Extract the [x, y] coordinate from the center of the cell holding the provided text.  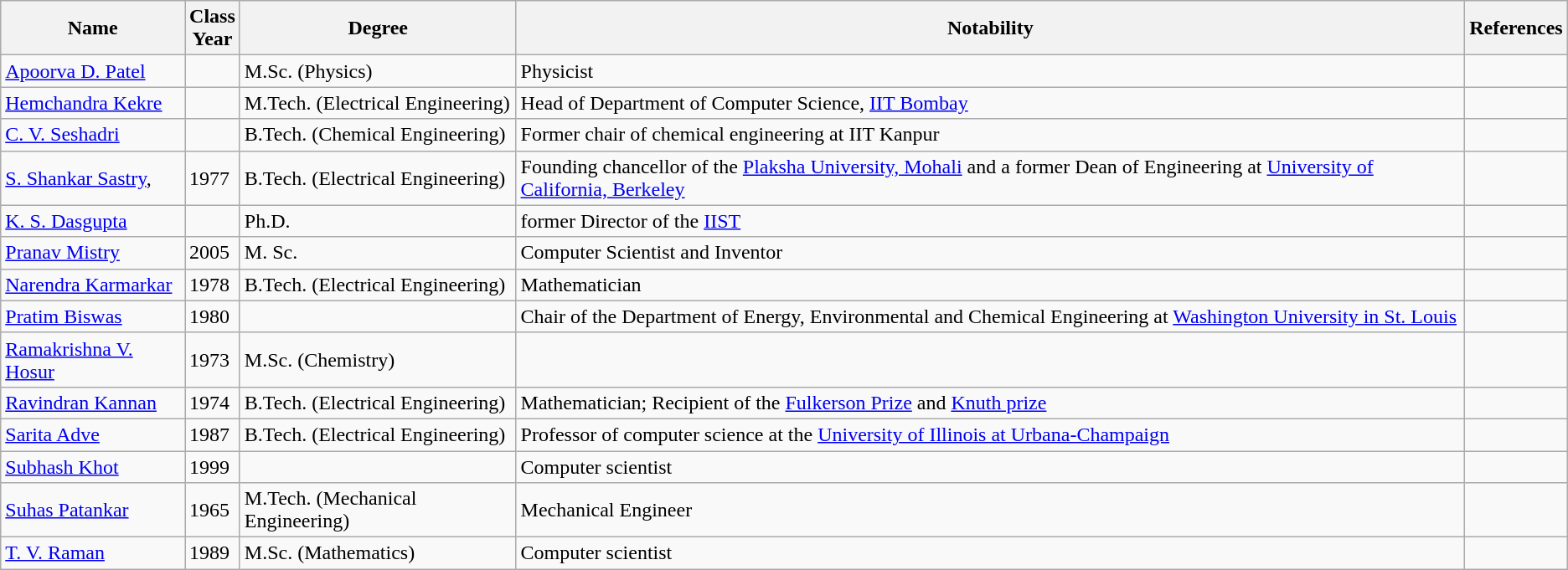
1978 [213, 285]
1987 [213, 434]
C. V. Seshadri [93, 135]
Mathematician [990, 285]
1980 [213, 316]
Computer Scientist and Inventor [990, 253]
B.Tech. (Chemical Engineering) [378, 135]
Chair of the Department of Energy, Environmental and Chemical Engineering at Washington University in St. Louis [990, 316]
S. Shankar Sastry, [93, 177]
1989 [213, 553]
M. Sc. [378, 253]
former Director of the IIST [990, 221]
Pratim Biswas [93, 316]
M.Sc. (Chemistry) [378, 360]
Professor of computer science at the University of Illinois at Urbana-Champaign [990, 434]
Mechanical Engineer [990, 511]
Physicist [990, 71]
M.Sc. (Physics) [378, 71]
Suhas Patankar [93, 511]
1977 [213, 177]
M.Sc. (Mathematics) [378, 553]
Sarita Adve [93, 434]
T. V. Raman [93, 553]
M.Tech. (Electrical Engineering) [378, 103]
Hemchandra Kekre [93, 103]
Former chair of chemical engineering at IIT Kanpur [990, 135]
1973 [213, 360]
1974 [213, 403]
Head of Department of Computer Science, IIT Bombay [990, 103]
Ramakrishna V. Hosur [93, 360]
Ravindran Kannan [93, 403]
1999 [213, 466]
M.Tech. (Mechanical Engineering) [378, 511]
Notability [990, 28]
Founding chancellor of the Plaksha University, Mohali and a former Dean of Engineering at University of California, Berkeley [990, 177]
ClassYear [213, 28]
1965 [213, 511]
Subhash Khot [93, 466]
Ph.D. [378, 221]
Apoorva D. Patel [93, 71]
Name [93, 28]
Mathematician; Recipient of the Fulkerson Prize and Knuth prize [990, 403]
Narendra Karmarkar [93, 285]
Pranav Mistry [93, 253]
References [1516, 28]
K. S. Dasgupta [93, 221]
Degree [378, 28]
2005 [213, 253]
